Search for the cell housing the specified text and yield its [X, Y] center coordinate. 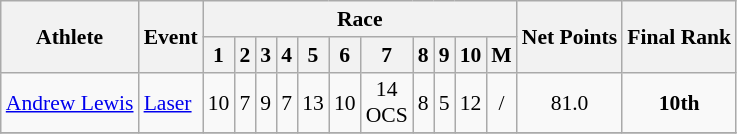
Race [360, 19]
/ [502, 102]
14OCS [387, 102]
3 [266, 55]
Athlete [70, 36]
Event [171, 36]
10th [679, 102]
1 [219, 55]
M [502, 55]
Laser [171, 102]
13 [313, 102]
Final Rank [679, 36]
12 [471, 102]
4 [286, 55]
2 [244, 55]
81.0 [570, 102]
Andrew Lewis [70, 102]
Net Points [570, 36]
6 [345, 55]
